For the text-containing cell, return its midpoint in [X, Y] coordinate format. 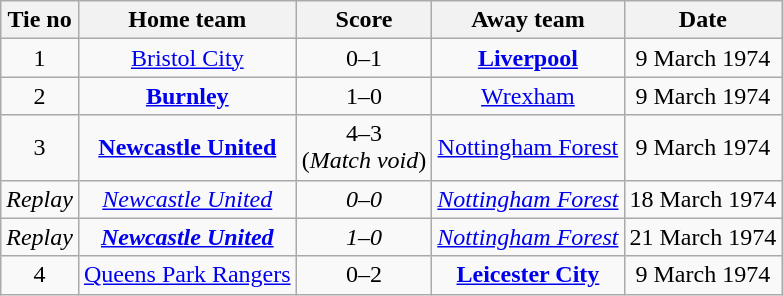
1 [40, 58]
Leicester City [528, 275]
Away team [528, 20]
Date [703, 20]
0–0 [364, 199]
0–2 [364, 275]
0–1 [364, 58]
Bristol City [187, 58]
21 March 1974 [703, 237]
Queens Park Rangers [187, 275]
3 [40, 148]
18 March 1974 [703, 199]
Wrexham [528, 96]
4–3 (Match void) [364, 148]
Home team [187, 20]
Score [364, 20]
2 [40, 96]
Burnley [187, 96]
4 [40, 275]
Tie no [40, 20]
Liverpool [528, 58]
